Search for the cell housing the specified text and yield its [X, Y] center coordinate. 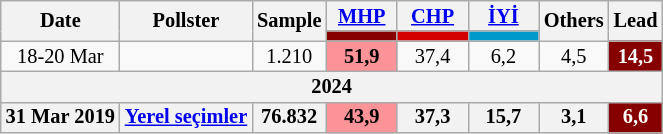
37,4 [432, 56]
İYİ [504, 16]
4,5 [574, 56]
1.210 [289, 56]
14,5 [636, 56]
51,9 [362, 56]
43,9 [362, 118]
Pollster [186, 20]
31 Mar 2019 [60, 118]
Others [574, 20]
CHP [432, 16]
MHP [362, 16]
18-20 Mar [60, 56]
2024 [332, 86]
6,2 [504, 56]
6,6 [636, 118]
Sample [289, 20]
Lead [636, 20]
Date [60, 20]
Yerel seçimler [186, 118]
37,3 [432, 118]
76.832 [289, 118]
15,7 [504, 118]
3,1 [574, 118]
